Identify which cell holds the provided text, then report its (X, Y) central coordinate. 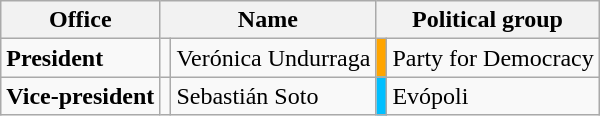
Verónica Undurraga (274, 58)
Name (268, 20)
Office (80, 20)
Evópoli (493, 96)
President (80, 58)
Party for Democracy (493, 58)
Political group (488, 20)
Sebastián Soto (274, 96)
Vice-president (80, 96)
